Find where the given text appears and provide that cell's center as (X, Y) coordinate. 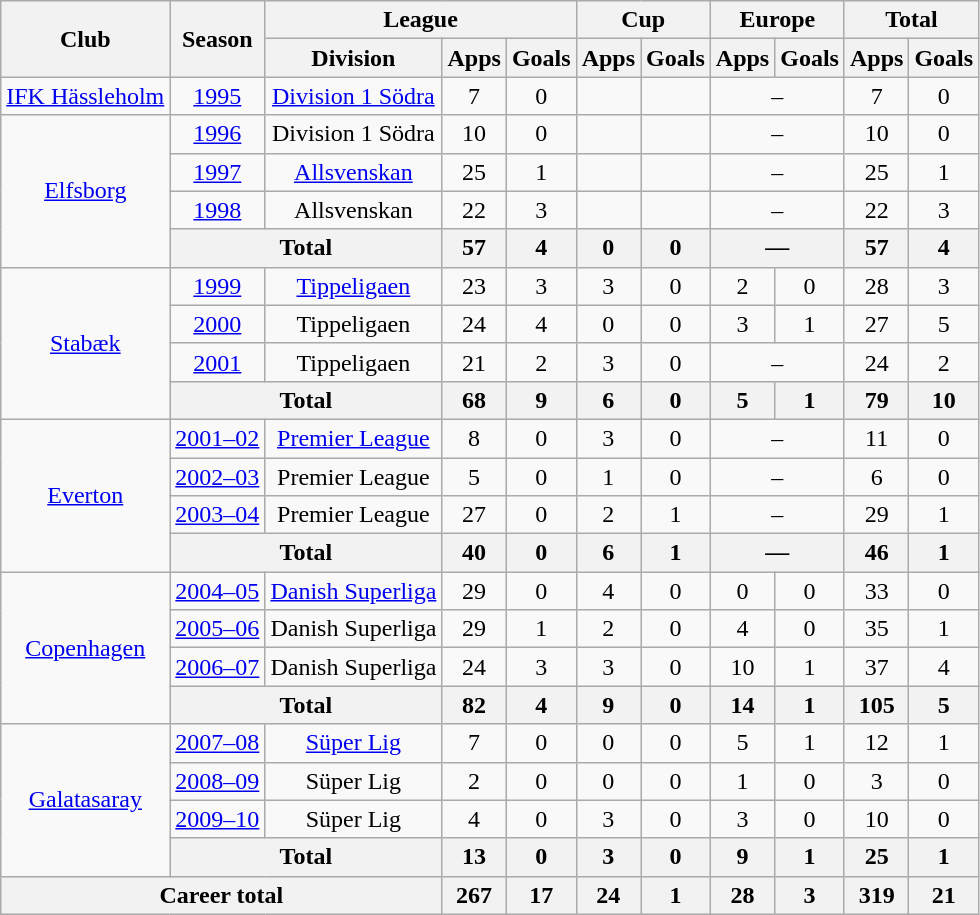
2001–02 (218, 438)
2005–06 (218, 629)
1996 (218, 134)
Club (86, 39)
13 (474, 857)
1999 (218, 286)
2000 (218, 324)
Copenhagen (86, 648)
Division (354, 58)
Europe (777, 20)
1995 (218, 96)
Elfsborg (86, 191)
2004–05 (218, 591)
105 (876, 705)
319 (876, 895)
79 (876, 400)
35 (876, 629)
2003–04 (218, 515)
Stabæk (86, 343)
League (420, 20)
11 (876, 438)
Career total (222, 895)
Season (218, 39)
12 (876, 743)
14 (742, 705)
2008–09 (218, 781)
Galatasaray (86, 800)
2001 (218, 362)
68 (474, 400)
2007–08 (218, 743)
2002–03 (218, 477)
IFK Hässleholm (86, 96)
2009–10 (218, 819)
17 (541, 895)
1997 (218, 172)
40 (474, 553)
33 (876, 591)
Everton (86, 495)
267 (474, 895)
2006–07 (218, 667)
23 (474, 286)
82 (474, 705)
37 (876, 667)
8 (474, 438)
Cup (643, 20)
46 (876, 553)
1998 (218, 210)
